Detect which cell encompasses the target text, then output its (X, Y) center coordinate. 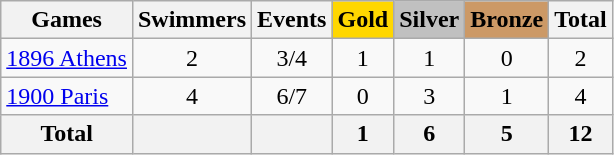
1900 Paris (67, 96)
Swimmers (192, 20)
Silver (430, 20)
6/7 (292, 96)
3 (430, 96)
Bronze (507, 20)
Events (292, 20)
12 (581, 134)
1896 Athens (67, 58)
Gold (363, 20)
6 (430, 134)
Games (67, 20)
3/4 (292, 58)
5 (507, 134)
